Pinpoint the cell where the given text exists, returning its [X, Y] midpoint coordinate. 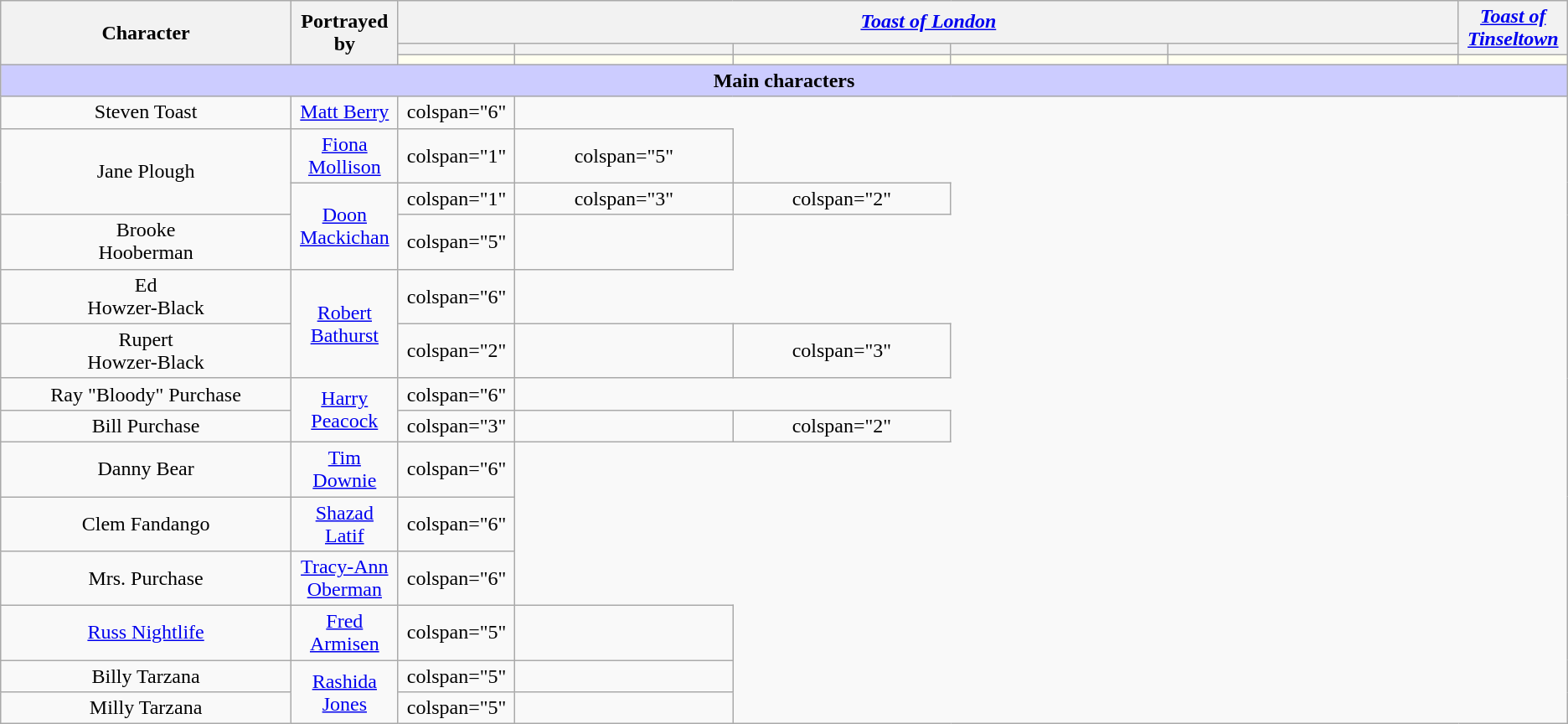
Bill Purchase [146, 426]
Robert Bathurst [344, 323]
Russ Nightlife [146, 633]
Harry Peacock [344, 410]
Fred Armisen [344, 633]
Doon Mackichan [344, 226]
Billy Tarzana [146, 676]
Milly Tarzana [146, 708]
Rashida Jones [344, 692]
Tracy-Ann Oberman [344, 578]
Portrayed by [344, 33]
Main characters [784, 80]
Toast of London [928, 22]
EdHowzer-Black [146, 297]
BrookeHooberman [146, 241]
Mrs. Purchase [146, 578]
Fiona Mollison [344, 156]
Toast of Tinseltown [1513, 28]
Steven Toast [146, 112]
Ray "Bloody" Purchase [146, 394]
RupertHowzer-Black [146, 350]
Tim Downie [344, 469]
Matt Berry [344, 112]
Character [146, 33]
Shazad Latif [344, 523]
Danny Bear [146, 469]
Jane Plough [146, 171]
Clem Fandango [146, 523]
